Pinpoint the cell where the given text exists, returning its [X, Y] midpoint coordinate. 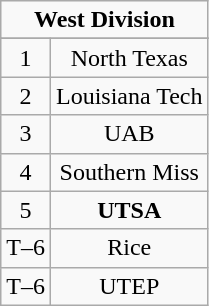
North Texas [129, 58]
West Division [104, 20]
Louisiana Tech [129, 96]
1 [26, 58]
UTEP [129, 286]
UTSA [129, 210]
Rice [129, 248]
2 [26, 96]
3 [26, 134]
4 [26, 172]
UAB [129, 134]
Southern Miss [129, 172]
5 [26, 210]
